Capture the cell that displays the provided text and extract its [x, y] central coordinate. 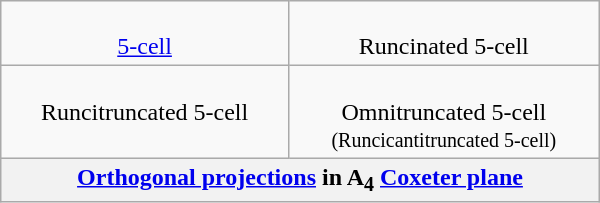
Orthogonal projections in A4 Coxeter plane [300, 180]
Runcinated 5-cell [444, 34]
Omnitruncated 5-cell(Runcicantitruncated 5-cell) [444, 112]
Runcitruncated 5-cell [145, 112]
5-cell [145, 34]
